Scan for the cell matching the given text and deliver its (X, Y) coordinate at center. 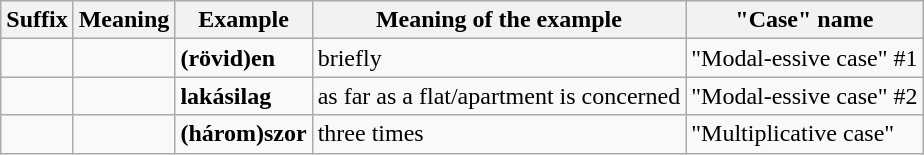
lakásilag (244, 96)
three times (499, 134)
briefly (499, 58)
Meaning (124, 20)
"Multiplicative case" (804, 134)
(három)szor (244, 134)
as far as a flat/apartment is concerned (499, 96)
Meaning of the example (499, 20)
"Modal-essive case" #1 (804, 58)
Suffix (37, 20)
"Case" name (804, 20)
Example (244, 20)
"Modal-essive case" #2 (804, 96)
(rövid)en (244, 58)
